Detect which cell encompasses the target text, then output its (x, y) center coordinate. 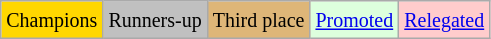
Runners-up (155, 20)
Promoted (354, 20)
Third place (258, 20)
Champions (52, 20)
Relegated (444, 20)
